Detect which cell encompasses the target text, then output its [X, Y] center coordinate. 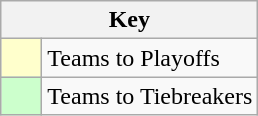
Teams to Tiebreakers [150, 96]
Teams to Playoffs [150, 58]
Key [130, 20]
